For the text-containing cell, return its midpoint in (X, Y) coordinate format. 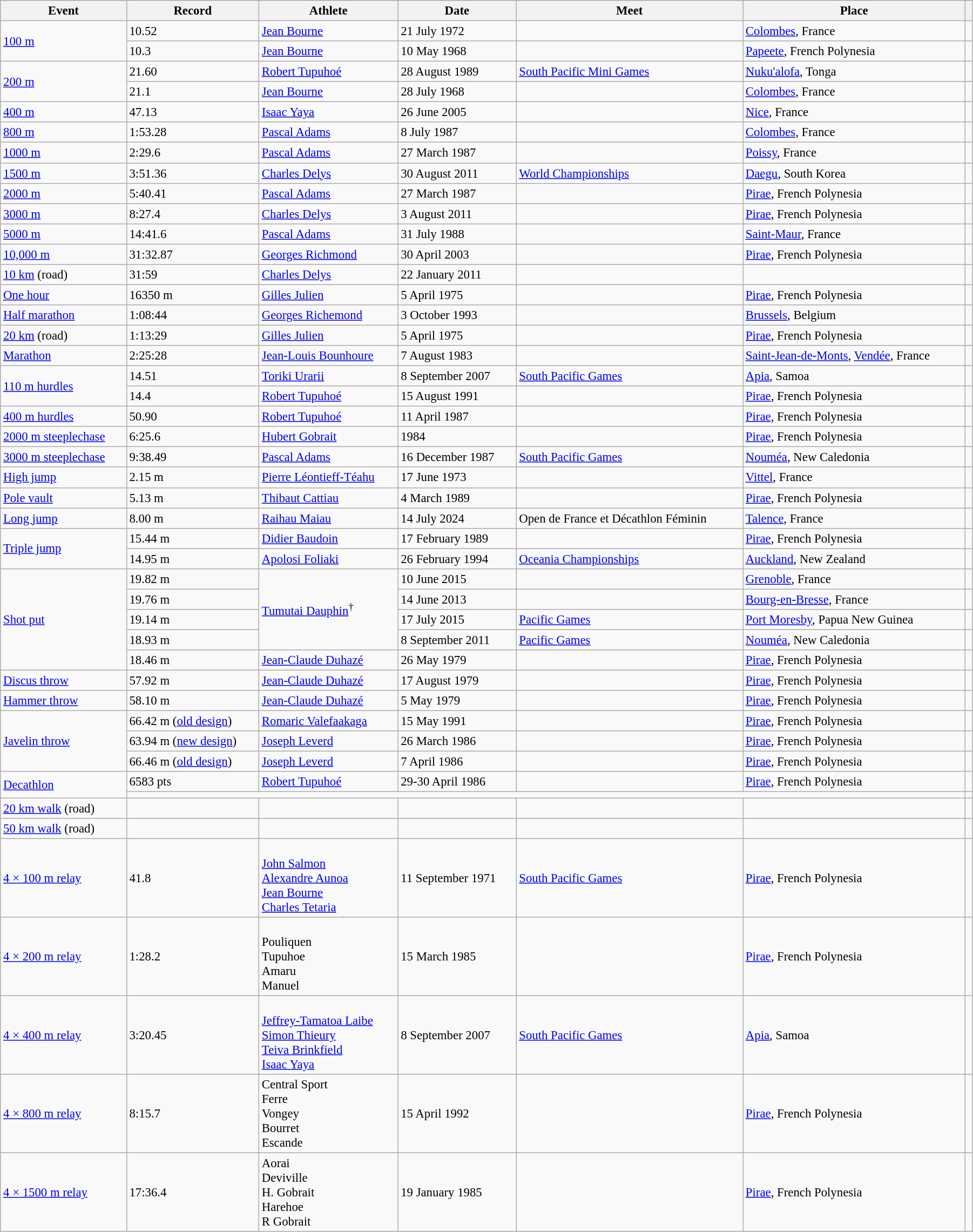
15 March 1985 (457, 956)
4 March 1989 (457, 498)
28 August 1989 (457, 72)
66.42 m (old design) (192, 721)
400 m hurdles (64, 417)
Nuku'alofa, Tonga (854, 72)
110 m hurdles (64, 387)
10.52 (192, 31)
Saint-Jean-de-Monts, Vendée, France (854, 356)
21 July 1972 (457, 31)
AoraiDevivilleH. GobraitHarehoeR Gobrait (328, 1192)
3:51.36 (192, 173)
Grenoble, France (854, 579)
Didier Baudoin (328, 538)
Raihau Maiau (328, 518)
15 May 1991 (457, 721)
8:27.4 (192, 214)
10 May 1968 (457, 51)
9:38.49 (192, 457)
8 September 2011 (457, 640)
1:08:44 (192, 315)
50 km walk (road) (64, 828)
Vittel, France (854, 478)
17:36.4 (192, 1192)
6583 pts (192, 782)
17 February 1989 (457, 538)
58.10 m (192, 701)
Saint-Maur, France (854, 234)
Daegu, South Korea (854, 173)
4 × 200 m relay (64, 956)
One hour (64, 295)
10 June 2015 (457, 579)
26 June 2005 (457, 112)
7 April 1986 (457, 762)
26 March 1986 (457, 741)
400 m (64, 112)
1:28.2 (192, 956)
Georges Richmond (328, 254)
15.44 m (192, 538)
Open de France et Décathlon Féminin (630, 518)
19 January 1985 (457, 1192)
Tumutai Dauphin† (328, 610)
Decathlon (64, 785)
8:15.7 (192, 1114)
31:32.87 (192, 254)
5000 m (64, 234)
14.4 (192, 396)
2:25:28 (192, 356)
1:53.28 (192, 132)
31:59 (192, 275)
High jump (64, 478)
3000 m steeplechase (64, 457)
19.76 m (192, 599)
Toriki Urarii (328, 376)
31 July 1988 (457, 234)
16350 m (192, 295)
5 May 1979 (457, 701)
Jean-Louis Bounhoure (328, 356)
15 August 1991 (457, 396)
17 August 1979 (457, 681)
10,000 m (64, 254)
Port Moresby, Papua New Guinea (854, 620)
Talence, France (854, 518)
Pole vault (64, 498)
Meet (630, 11)
10 km (road) (64, 275)
17 July 2015 (457, 620)
Brussels, Belgium (854, 315)
PouliquenTupuhoeAmaruManuel (328, 956)
Poissy, France (854, 153)
7 August 1983 (457, 356)
10.3 (192, 51)
Central SportFerreVongeyBourretEscande (328, 1114)
14.51 (192, 376)
63.94 m (new design) (192, 741)
20 km (road) (64, 335)
2000 m (64, 193)
8.00 m (192, 518)
26 May 1979 (457, 660)
Jeffrey-Tamatoa LaibeSimon ThieuryTeiva BrinkfieldIsaac Yaya (328, 1035)
Record (192, 11)
Hammer throw (64, 701)
1000 m (64, 153)
14 July 2024 (457, 518)
19.14 m (192, 620)
Date (457, 11)
5.13 m (192, 498)
30 April 2003 (457, 254)
South Pacific Mini Games (630, 72)
1984 (457, 437)
200 m (64, 82)
Bourg-en-Bresse, France (854, 599)
Place (854, 11)
Event (64, 11)
8 July 1987 (457, 132)
800 m (64, 132)
4 × 1500 m relay (64, 1192)
Shot put (64, 620)
Thibaut Cattiau (328, 498)
17 June 1973 (457, 478)
3 October 1993 (457, 315)
21.1 (192, 92)
2:29.6 (192, 153)
1:13:29 (192, 335)
Athlete (328, 11)
41.8 (192, 878)
Georges Richemond (328, 315)
18.93 m (192, 640)
4 × 400 m relay (64, 1035)
4 × 800 m relay (64, 1114)
47.13 (192, 112)
26 February 1994 (457, 559)
Long jump (64, 518)
15 April 1992 (457, 1114)
16 December 1987 (457, 457)
21.60 (192, 72)
4 × 100 m relay (64, 878)
6:25.6 (192, 437)
John SalmonAlexandre AunoaJean BourneCharles Tetaria (328, 878)
3:20.45 (192, 1035)
5:40.41 (192, 193)
Marathon (64, 356)
30 August 2011 (457, 173)
Isaac Yaya (328, 112)
Discus throw (64, 681)
Nice, France (854, 112)
Romaric Valefaakaga (328, 721)
Hubert Gobrait (328, 437)
Half marathon (64, 315)
19.82 m (192, 579)
11 April 1987 (457, 417)
Papeete, French Polynesia (854, 51)
Apolosi Foliaki (328, 559)
Auckland, New Zealand (854, 559)
2.15 m (192, 478)
World Championships (630, 173)
11 September 1971 (457, 878)
14.95 m (192, 559)
Javelin throw (64, 742)
14:41.6 (192, 234)
3000 m (64, 214)
3 August 2011 (457, 214)
Triple jump (64, 549)
29-30 April 1986 (457, 782)
22 January 2011 (457, 275)
50.90 (192, 417)
Pierre Léontieff-Téahu (328, 478)
14 June 2013 (457, 599)
100 m (64, 41)
57.92 m (192, 681)
Oceania Championships (630, 559)
18.46 m (192, 660)
20 km walk (road) (64, 808)
1500 m (64, 173)
66.46 m (old design) (192, 762)
2000 m steeplechase (64, 437)
28 July 1968 (457, 92)
